For the text-containing cell, return its midpoint in (x, y) coordinate format. 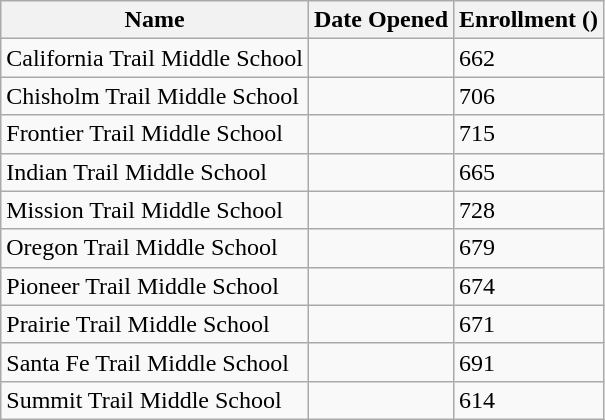
674 (529, 286)
Prairie Trail Middle School (155, 324)
728 (529, 210)
679 (529, 248)
614 (529, 400)
691 (529, 362)
Date Opened (380, 20)
Indian Trail Middle School (155, 172)
Mission Trail Middle School (155, 210)
Enrollment () (529, 20)
Pioneer Trail Middle School (155, 286)
Chisholm Trail Middle School (155, 96)
671 (529, 324)
Frontier Trail Middle School (155, 134)
706 (529, 96)
Name (155, 20)
715 (529, 134)
Oregon Trail Middle School (155, 248)
California Trail Middle School (155, 58)
662 (529, 58)
Santa Fe Trail Middle School (155, 362)
Summit Trail Middle School (155, 400)
665 (529, 172)
